Capture the cell that displays the provided text and extract its [x, y] central coordinate. 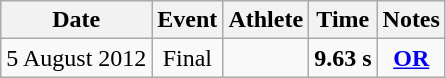
Athlete [266, 20]
Event [188, 20]
9.63 s [343, 58]
5 August 2012 [76, 58]
Final [188, 58]
OR [411, 58]
Time [343, 20]
Date [76, 20]
Notes [411, 20]
